Search for the cell housing the specified text and yield its (x, y) center coordinate. 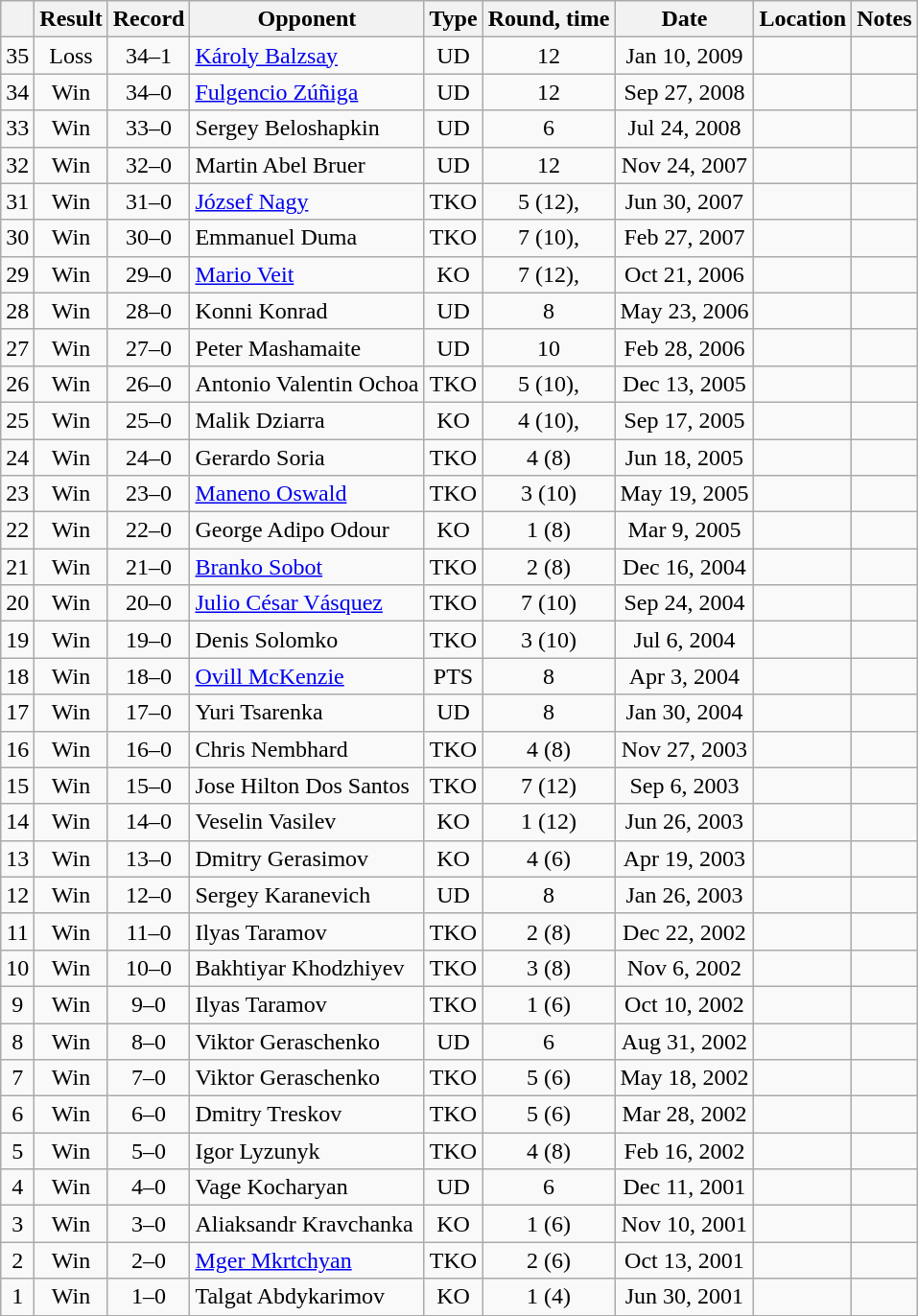
35 (17, 56)
4 (17, 1187)
Nov 6, 2002 (685, 968)
7 (12), (549, 274)
Igor Lyzunyk (307, 1151)
Vage Kocharyan (307, 1187)
2 (17, 1260)
25 (17, 420)
Károly Balzsay (307, 56)
22–0 (149, 530)
5 (17, 1151)
Jan 30, 2004 (685, 713)
13–0 (149, 858)
7 (17, 1078)
Feb 27, 2007 (685, 238)
Chris Nembhard (307, 749)
25–0 (149, 420)
28–0 (149, 311)
May 23, 2006 (685, 311)
Jun 30, 2007 (685, 201)
Mar 28, 2002 (685, 1115)
Apr 19, 2003 (685, 858)
3–0 (149, 1224)
21–0 (149, 567)
30–0 (149, 238)
1 (8) (549, 530)
16–0 (149, 749)
5–0 (149, 1151)
Ovill McKenzie (307, 676)
34 (17, 92)
Nov 10, 2001 (685, 1224)
8–0 (149, 1041)
16 (17, 749)
28 (17, 311)
12–0 (149, 895)
30 (17, 238)
Round, time (549, 19)
Julio César Vásquez (307, 603)
Dec 11, 2001 (685, 1187)
17–0 (149, 713)
1 (12) (549, 822)
Nov 24, 2007 (685, 165)
24–0 (149, 458)
13 (17, 858)
Sep 17, 2005 (685, 420)
Malik Dziarra (307, 420)
Jose Hilton Dos Santos (307, 786)
Oct 10, 2002 (685, 1004)
5 (12), (549, 201)
1 (17, 1297)
George Adipo Odour (307, 530)
22 (17, 530)
1–0 (149, 1297)
Notes (884, 19)
7 (12) (549, 786)
Konni Konrad (307, 311)
Dec 16, 2004 (685, 567)
Jun 18, 2005 (685, 458)
Talgat Abdykarimov (307, 1297)
7 (10), (549, 238)
1 (4) (549, 1297)
Sergey Beloshapkin (307, 129)
14–0 (149, 822)
May 19, 2005 (685, 494)
Veselin Vasilev (307, 822)
Mger Mkrtchyan (307, 1260)
29 (17, 274)
Branko Sobot (307, 567)
József Nagy (307, 201)
Gerardo Soria (307, 458)
18–0 (149, 676)
33–0 (149, 129)
7–0 (149, 1078)
Jul 24, 2008 (685, 129)
33 (17, 129)
21 (17, 567)
19 (17, 640)
31–0 (149, 201)
14 (17, 822)
18 (17, 676)
23–0 (149, 494)
Jan 10, 2009 (685, 56)
Jan 26, 2003 (685, 895)
Denis Solomko (307, 640)
Aliaksandr Kravchanka (307, 1224)
Opponent (307, 19)
34–1 (149, 56)
31 (17, 201)
Oct 21, 2006 (685, 274)
Date (685, 19)
Mar 9, 2005 (685, 530)
5 (10), (549, 384)
29–0 (149, 274)
May 18, 2002 (685, 1078)
2 (6) (549, 1260)
32 (17, 165)
15 (17, 786)
2–0 (149, 1260)
Sep 6, 2003 (685, 786)
4 (6) (549, 858)
20–0 (149, 603)
Location (803, 19)
Feb 28, 2006 (685, 347)
Jun 26, 2003 (685, 822)
Feb 16, 2002 (685, 1151)
Apr 3, 2004 (685, 676)
Loss (71, 56)
Sep 27, 2008 (685, 92)
3 (17, 1224)
Dec 22, 2002 (685, 931)
Dmitry Treskov (307, 1115)
PTS (453, 676)
20 (17, 603)
Sergey Karanevich (307, 895)
Maneno Oswald (307, 494)
7 (10) (549, 603)
11–0 (149, 931)
Jun 30, 2001 (685, 1297)
10–0 (149, 968)
19–0 (149, 640)
23 (17, 494)
26 (17, 384)
24 (17, 458)
15–0 (149, 786)
Oct 13, 2001 (685, 1260)
11 (17, 931)
17 (17, 713)
Emmanuel Duma (307, 238)
Type (453, 19)
Peter Mashamaite (307, 347)
Bakhtiyar Khodzhiyev (307, 968)
Dmitry Gerasimov (307, 858)
Yuri Tsarenka (307, 713)
32–0 (149, 165)
Nov 27, 2003 (685, 749)
Antonio Valentin Ochoa (307, 384)
Dec 13, 2005 (685, 384)
Jul 6, 2004 (685, 640)
4 (10), (549, 420)
3 (8) (549, 968)
Result (71, 19)
Martin Abel Bruer (307, 165)
34–0 (149, 92)
27–0 (149, 347)
4–0 (149, 1187)
Aug 31, 2002 (685, 1041)
26–0 (149, 384)
Record (149, 19)
Mario Veit (307, 274)
9 (17, 1004)
6–0 (149, 1115)
Sep 24, 2004 (685, 603)
Fulgencio Zúñiga (307, 92)
9–0 (149, 1004)
27 (17, 347)
